Provide the (X, Y) coordinate of the cell's center where the given text is located.  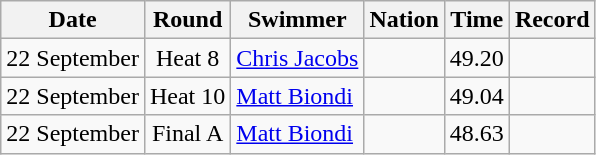
Round (187, 20)
Date (73, 20)
48.63 (476, 134)
49.04 (476, 96)
Heat 8 (187, 58)
Swimmer (298, 20)
Time (476, 20)
Heat 10 (187, 96)
Chris Jacobs (298, 58)
49.20 (476, 58)
Final A (187, 134)
Nation (404, 20)
Record (552, 20)
